Pinpoint the cell where the given text exists, returning its (X, Y) midpoint coordinate. 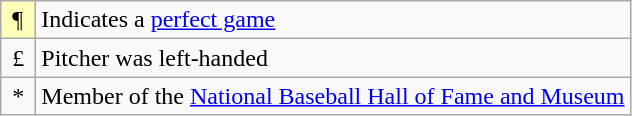
Member of the National Baseball Hall of Fame and Museum (333, 96)
£ (18, 58)
* (18, 96)
Pitcher was left-handed (333, 58)
Indicates a perfect game (333, 20)
¶ (18, 20)
